Return the (X, Y) coordinate for the center point of the cell that contains the specified text.  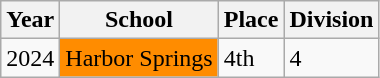
Division (332, 20)
4th (251, 58)
School (139, 20)
Place (251, 20)
Year (30, 20)
4 (332, 58)
Harbor Springs (139, 58)
2024 (30, 58)
